Identify which cell holds the provided text, then report its (X, Y) central coordinate. 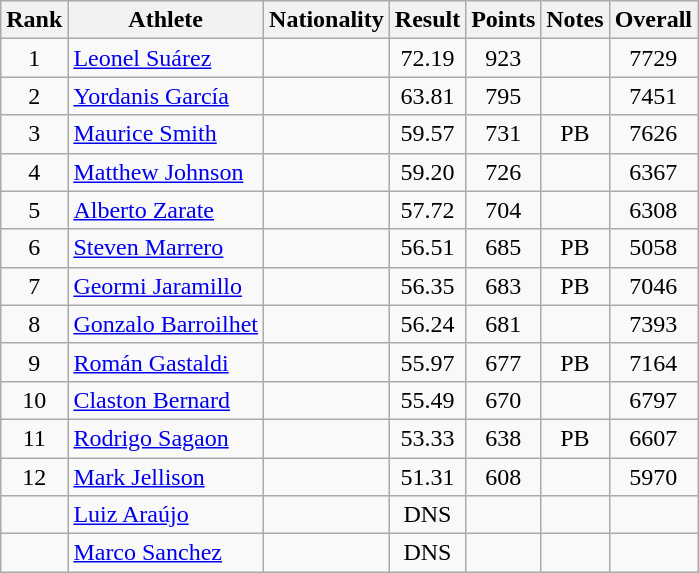
56.51 (427, 248)
Marco Sanchez (166, 553)
Alberto Zarate (166, 210)
57.72 (427, 210)
Maurice Smith (166, 134)
59.57 (427, 134)
6308 (653, 210)
704 (504, 210)
7 (34, 286)
6 (34, 248)
Athlete (166, 20)
63.81 (427, 96)
2 (34, 96)
685 (504, 248)
5970 (653, 477)
55.97 (427, 362)
3 (34, 134)
Matthew Johnson (166, 172)
7046 (653, 286)
Rank (34, 20)
Nationality (327, 20)
12 (34, 477)
Overall (653, 20)
7729 (653, 58)
Result (427, 20)
56.24 (427, 324)
59.20 (427, 172)
Claston Bernard (166, 400)
9 (34, 362)
6797 (653, 400)
731 (504, 134)
923 (504, 58)
Steven Marrero (166, 248)
Luiz Araújo (166, 515)
7451 (653, 96)
8 (34, 324)
6607 (653, 438)
7393 (653, 324)
Román Gastaldi (166, 362)
7164 (653, 362)
1 (34, 58)
53.33 (427, 438)
11 (34, 438)
Gonzalo Barroilhet (166, 324)
681 (504, 324)
Points (504, 20)
4 (34, 172)
Rodrigo Sagaon (166, 438)
10 (34, 400)
72.19 (427, 58)
6367 (653, 172)
608 (504, 477)
726 (504, 172)
Mark Jellison (166, 477)
638 (504, 438)
55.49 (427, 400)
677 (504, 362)
Yordanis García (166, 96)
Geormi Jaramillo (166, 286)
7626 (653, 134)
56.35 (427, 286)
683 (504, 286)
5 (34, 210)
51.31 (427, 477)
795 (504, 96)
670 (504, 400)
5058 (653, 248)
Notes (575, 20)
Leonel Suárez (166, 58)
